For the text-containing cell, return its midpoint in (X, Y) coordinate format. 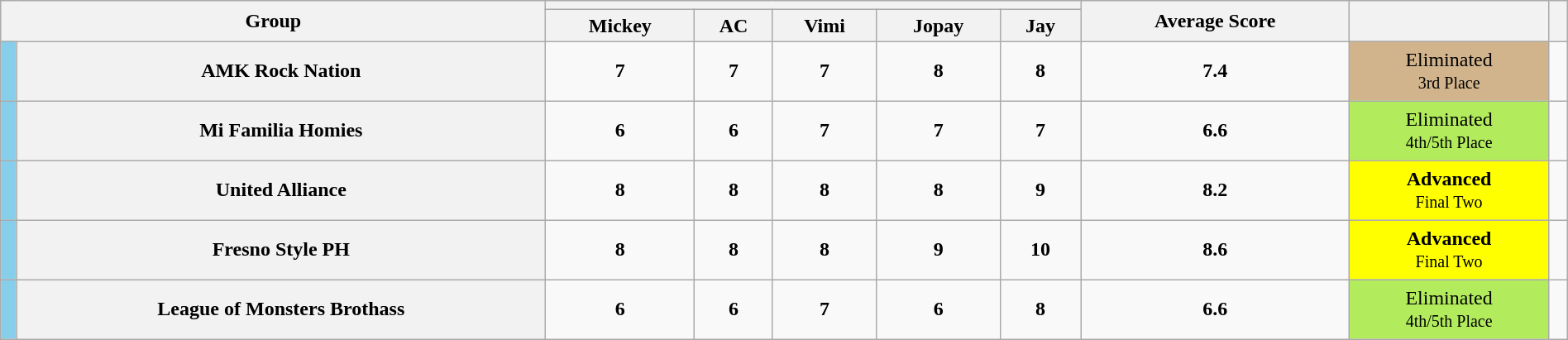
Average Score (1216, 22)
United Alliance (281, 190)
Vimi (825, 26)
Jay (1040, 26)
7.4 (1216, 71)
AC (734, 26)
Group (273, 22)
Mickey (620, 26)
League of Monsters Brothass (281, 309)
Mi Familia Homies (281, 131)
8.6 (1216, 250)
Fresno Style PH (281, 250)
8.2 (1216, 190)
Jopay (939, 26)
AMK Rock Nation (281, 71)
Eliminated3rd Place (1449, 71)
10 (1040, 250)
